Return (X, Y) of the center of cell containing provided text 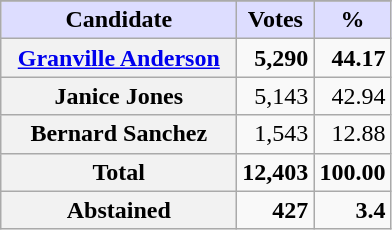
12,403 (276, 172)
5,143 (276, 96)
Total (119, 172)
1,543 (276, 134)
% (352, 20)
Bernard Sanchez (119, 134)
Candidate (119, 20)
427 (276, 210)
12.88 (352, 134)
3.4 (352, 210)
Granville Anderson (119, 58)
100.00 (352, 172)
5,290 (276, 58)
Abstained (119, 210)
42.94 (352, 96)
44.17 (352, 58)
Janice Jones (119, 96)
Votes (276, 20)
